Determine the (X, Y) coordinate at the center of the cell enclosing the given text.  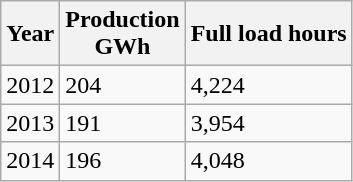
Full load hours (268, 34)
ProductionGWh (122, 34)
Year (30, 34)
191 (122, 123)
2013 (30, 123)
2012 (30, 85)
196 (122, 161)
4,224 (268, 85)
3,954 (268, 123)
204 (122, 85)
2014 (30, 161)
4,048 (268, 161)
